Detect which cell encompasses the target text, then output its [x, y] center coordinate. 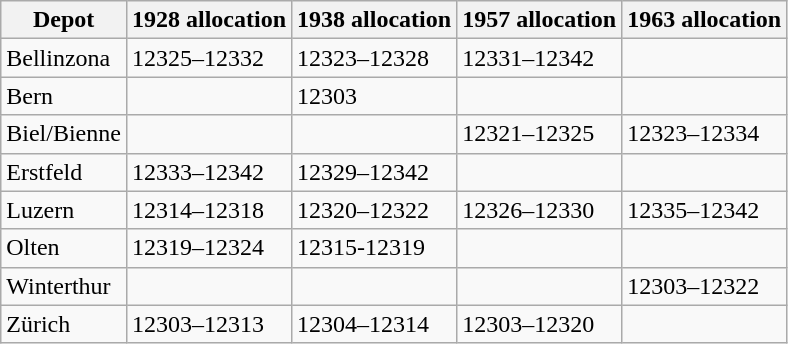
Erstfeld [64, 172]
12331–12342 [540, 58]
1963 allocation [704, 20]
12321–12325 [540, 134]
Biel/Bienne [64, 134]
Zürich [64, 324]
12303–12322 [704, 286]
1928 allocation [208, 20]
12319–12324 [208, 248]
Olten [64, 248]
12333–12342 [208, 172]
12329–12342 [374, 172]
Luzern [64, 210]
Depot [64, 20]
12323–12334 [704, 134]
1938 allocation [374, 20]
Bellinzona [64, 58]
12320–12322 [374, 210]
1957 allocation [540, 20]
12303–12320 [540, 324]
12326–12330 [540, 210]
Winterthur [64, 286]
12304–12314 [374, 324]
12303 [374, 96]
12314–12318 [208, 210]
12323–12328 [374, 58]
12335–12342 [704, 210]
12303–12313 [208, 324]
12315-12319 [374, 248]
12325–12332 [208, 58]
Bern [64, 96]
